Scan for the cell matching the given text and deliver its [x, y] coordinate at center. 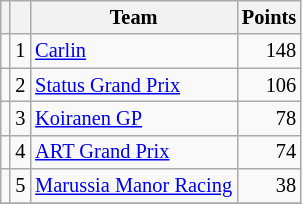
78 [269, 118]
Carlin [134, 51]
Marussia Manor Racing [134, 186]
38 [269, 186]
4 [20, 152]
3 [20, 118]
Points [269, 17]
Team [134, 17]
106 [269, 85]
2 [20, 85]
74 [269, 152]
ART Grand Prix [134, 152]
5 [20, 186]
Koiranen GP [134, 118]
148 [269, 51]
Status Grand Prix [134, 85]
1 [20, 51]
